Pinpoint the cell where the given text exists, returning its [X, Y] midpoint coordinate. 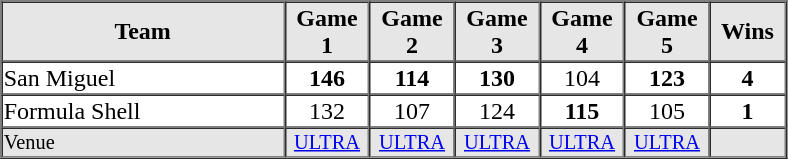
Game 3 [498, 32]
107 [412, 110]
104 [582, 78]
132 [328, 110]
Game 5 [668, 32]
Wins [748, 32]
Game 2 [412, 32]
1 [748, 110]
114 [412, 78]
123 [668, 78]
San Miguel [143, 78]
146 [328, 78]
Team [143, 32]
4 [748, 78]
Game 1 [328, 32]
130 [498, 78]
Venue [143, 143]
Game 4 [582, 32]
Formula Shell [143, 110]
124 [498, 110]
105 [668, 110]
115 [582, 110]
